For the text-containing cell, return its midpoint in [x, y] coordinate format. 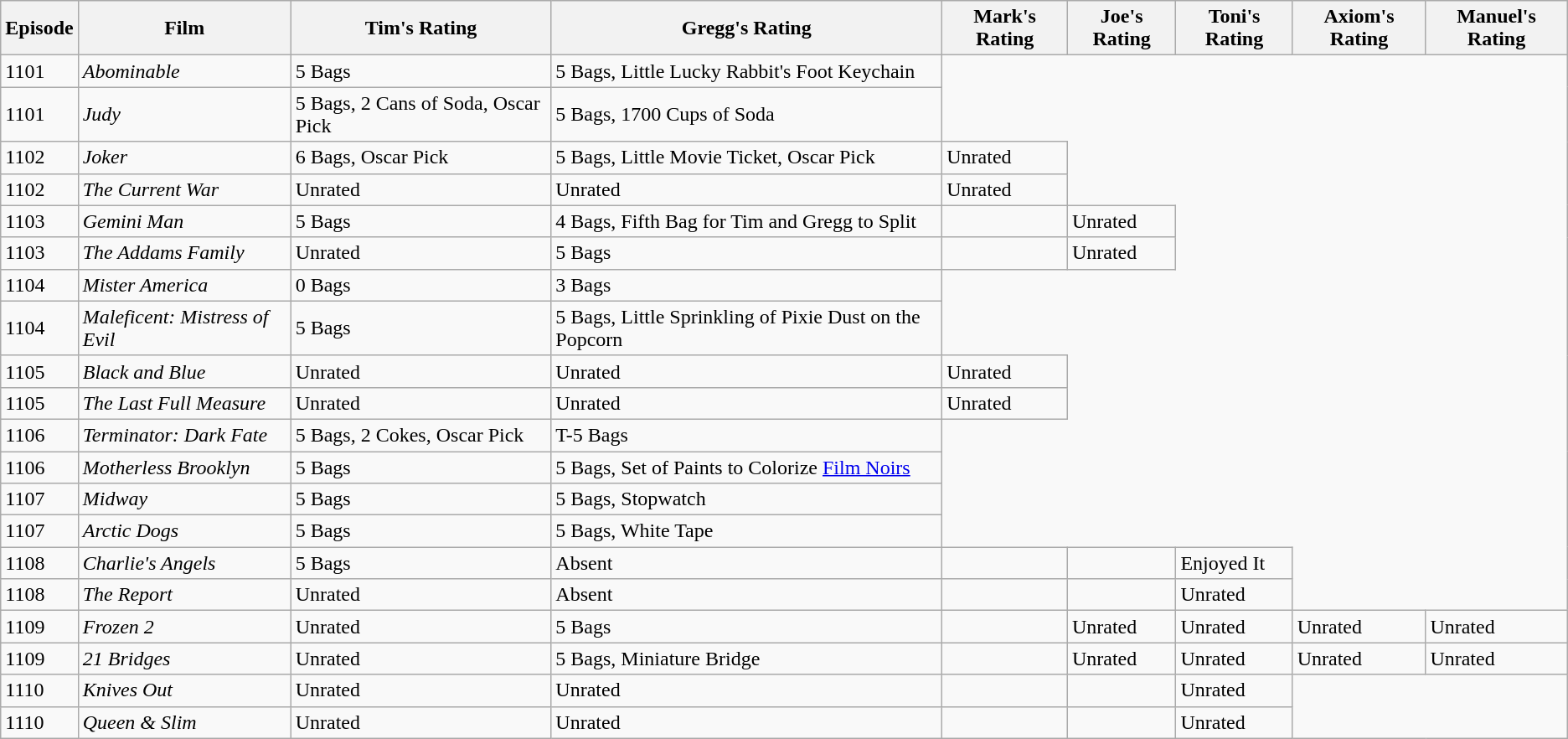
3 Bags [747, 285]
5 Bags, Little Sprinkling of Pixie Dust on the Popcorn [747, 328]
5 Bags, White Tape [747, 531]
Arctic Dogs [184, 531]
Toni's Rating [1235, 28]
5 Bags, Set of Paints to Colorize Film Noirs [747, 467]
Enjoyed It [1235, 563]
Film [184, 28]
5 Bags, Miniature Bridge [747, 659]
Maleficent: Mistress of Evil [184, 328]
6 Bags, Oscar Pick [420, 158]
Judy [184, 114]
Mister America [184, 285]
The Current War [184, 189]
Joe's Rating [1121, 28]
Axiom's Rating [1359, 28]
5 Bags, Little Lucky Rabbit's Foot Keychain [747, 71]
Midway [184, 499]
21 Bridges [184, 659]
Episode [39, 28]
5 Bags, 2 Cans of Soda, Oscar Pick [420, 114]
Black and Blue [184, 371]
The Last Full Measure [184, 403]
Abominable [184, 71]
5 Bags, Little Movie Ticket, Oscar Pick [747, 158]
Frozen 2 [184, 627]
Mark's Rating [1005, 28]
4 Bags, Fifth Bag for Tim and Gregg to Split [747, 221]
The Addams Family [184, 253]
5 Bags, 1700 Cups of Soda [747, 114]
Terminator: Dark Fate [184, 435]
Tim's Rating [420, 28]
0 Bags [420, 285]
5 Bags, 2 Cokes, Oscar Pick [420, 435]
Gregg's Rating [747, 28]
5 Bags, Stopwatch [747, 499]
Gemini Man [184, 221]
Motherless Brooklyn [184, 467]
Charlie's Angels [184, 563]
Knives Out [184, 690]
The Report [184, 595]
Queen & Slim [184, 722]
T-5 Bags [747, 435]
Joker [184, 158]
Manuel's Rating [1496, 28]
